Output the [x, y] coordinate of the center of the cell containing the given text.  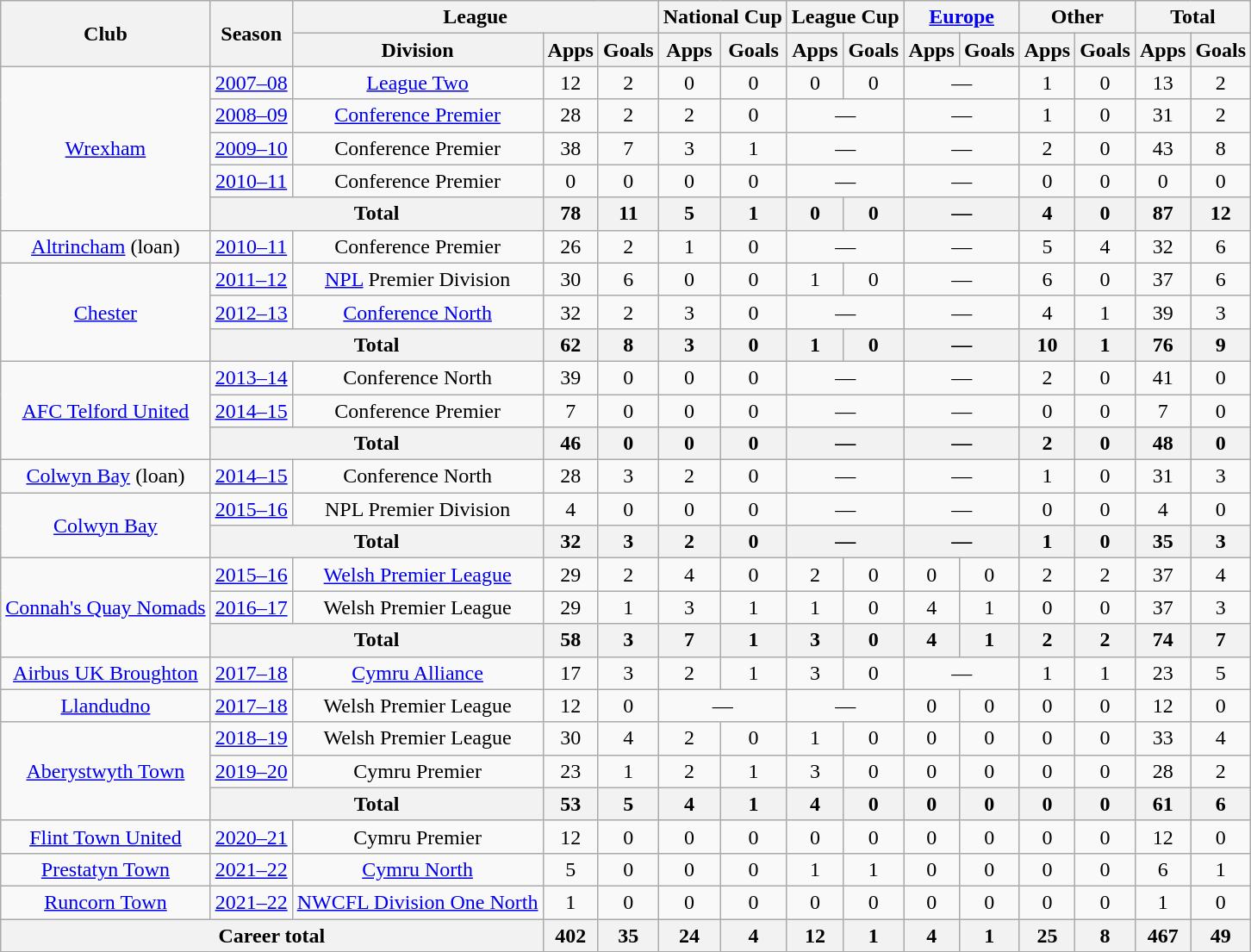
74 [1162, 640]
Season [252, 34]
33 [1162, 738]
10 [1047, 345]
Wrexham [105, 148]
11 [628, 214]
Colwyn Bay (loan) [105, 476]
58 [570, 640]
87 [1162, 214]
League Cup [845, 17]
Altrincham (loan) [105, 246]
46 [570, 444]
Flint Town United [105, 837]
Europe [962, 17]
NWCFL Division One North [417, 902]
Career total [272, 935]
78 [570, 214]
49 [1221, 935]
Colwyn Bay [105, 526]
Cymru North [417, 869]
2009–10 [252, 148]
41 [1162, 377]
62 [570, 345]
48 [1162, 444]
2011–12 [252, 279]
2007–08 [252, 83]
2008–09 [252, 115]
2020–21 [252, 837]
2019–20 [252, 771]
17 [570, 673]
League [476, 17]
24 [689, 935]
25 [1047, 935]
National Cup [722, 17]
Aberystwyth Town [105, 771]
53 [570, 804]
Runcorn Town [105, 902]
Cymru Alliance [417, 673]
402 [570, 935]
2016–17 [252, 607]
9 [1221, 345]
76 [1162, 345]
AFC Telford United [105, 410]
Division [417, 50]
Prestatyn Town [105, 869]
2012–13 [252, 312]
Connah's Quay Nomads [105, 607]
Llandudno [105, 706]
Airbus UK Broughton [105, 673]
2013–14 [252, 377]
Club [105, 34]
43 [1162, 148]
38 [570, 148]
Chester [105, 312]
2018–19 [252, 738]
26 [570, 246]
13 [1162, 83]
467 [1162, 935]
61 [1162, 804]
League Two [417, 83]
Other [1077, 17]
